Return the (x, y) coordinate for the center point of the cell that contains the specified text.  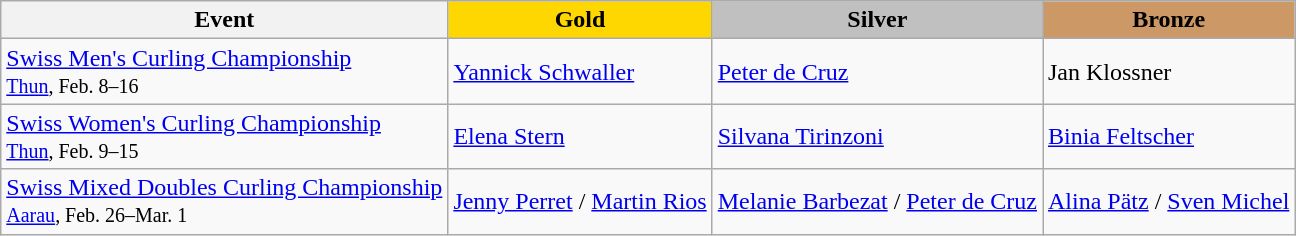
Yannick Schwaller (580, 72)
Melanie Barbezat / Peter de Cruz (877, 202)
Swiss Women's Curling Championship Thun, Feb. 9–15 (224, 136)
Swiss Men's Curling Championship Thun, Feb. 8–16 (224, 72)
Event (224, 20)
Binia Feltscher (1168, 136)
Swiss Mixed Doubles Curling Championship Aarau, Feb. 26–Mar. 1 (224, 202)
Silver (877, 20)
Gold (580, 20)
Silvana Tirinzoni (877, 136)
Alina Pätz / Sven Michel (1168, 202)
Jan Klossner (1168, 72)
Bronze (1168, 20)
Peter de Cruz (877, 72)
Jenny Perret / Martin Rios (580, 202)
Elena Stern (580, 136)
